Identify which cell holds the provided text, then report its (X, Y) central coordinate. 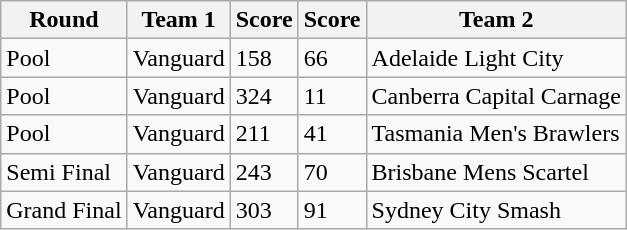
91 (332, 210)
Team 2 (496, 20)
11 (332, 96)
41 (332, 134)
Tasmania Men's Brawlers (496, 134)
211 (264, 134)
Team 1 (178, 20)
243 (264, 172)
66 (332, 58)
Sydney City Smash (496, 210)
Semi Final (64, 172)
70 (332, 172)
Brisbane Mens Scartel (496, 172)
158 (264, 58)
Round (64, 20)
Adelaide Light City (496, 58)
Canberra Capital Carnage (496, 96)
324 (264, 96)
Grand Final (64, 210)
303 (264, 210)
